Scan for the cell matching the given text and deliver its [x, y] coordinate at center. 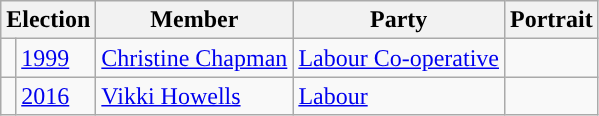
Labour [399, 96]
Labour Co-operative [399, 58]
Party [399, 20]
Portrait [552, 20]
Christine Chapman [194, 58]
1999 [56, 58]
Member [194, 20]
2016 [56, 96]
Vikki Howells [194, 96]
Election [48, 20]
